Output the [X, Y] coordinate of the center of the cell containing the given text.  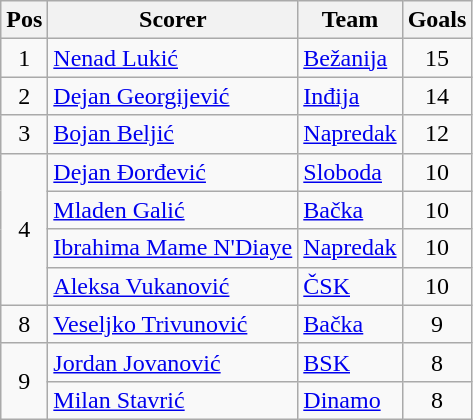
Sloboda [350, 172]
Goals [437, 20]
Mladen Galić [173, 210]
Ibrahima Mame N'Diaye [173, 248]
Veseljko Trivunović [173, 324]
Nenad Lukić [173, 58]
14 [437, 96]
12 [437, 134]
3 [24, 134]
Jordan Jovanović [173, 362]
2 [24, 96]
Aleksa Vukanović [173, 286]
Inđija [350, 96]
15 [437, 58]
ČSK [350, 286]
Team [350, 20]
Milan Stavrić [173, 400]
1 [24, 58]
4 [24, 229]
Bežanija [350, 58]
Bojan Beljić [173, 134]
Scorer [173, 20]
Dinamo [350, 400]
Dejan Georgijević [173, 96]
BSK [350, 362]
Dejan Đorđević [173, 172]
Pos [24, 20]
